Search for the cell housing the specified text and yield its (X, Y) center coordinate. 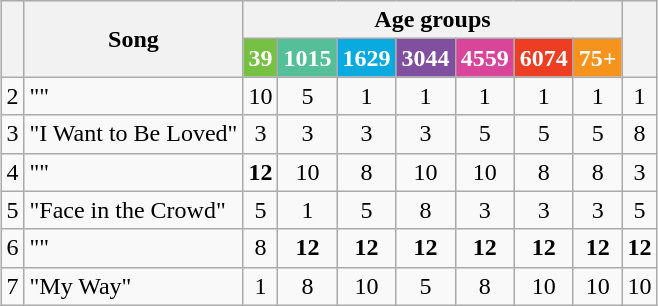
39 (260, 58)
2 (12, 96)
6 (12, 248)
1015 (308, 58)
"My Way" (134, 286)
"Face in the Crowd" (134, 210)
7 (12, 286)
6074 (544, 58)
3044 (426, 58)
Song (134, 39)
4 (12, 172)
75+ (598, 58)
"I Want to Be Loved" (134, 134)
Age groups (432, 20)
4559 (484, 58)
1629 (366, 58)
